Search for the cell housing the specified text and yield its [x, y] center coordinate. 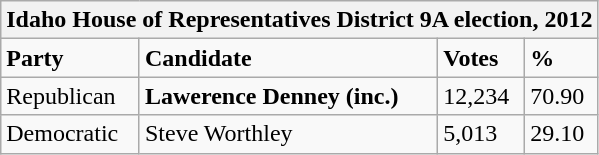
Candidate [288, 58]
Idaho House of Representatives District 9A election, 2012 [300, 20]
Democratic [70, 134]
Republican [70, 96]
Party [70, 58]
Steve Worthley [288, 134]
Lawerence Denney (inc.) [288, 96]
29.10 [562, 134]
% [562, 58]
Votes [482, 58]
12,234 [482, 96]
70.90 [562, 96]
5,013 [482, 134]
